Find where the given text appears and provide that cell's center as (X, Y) coordinate. 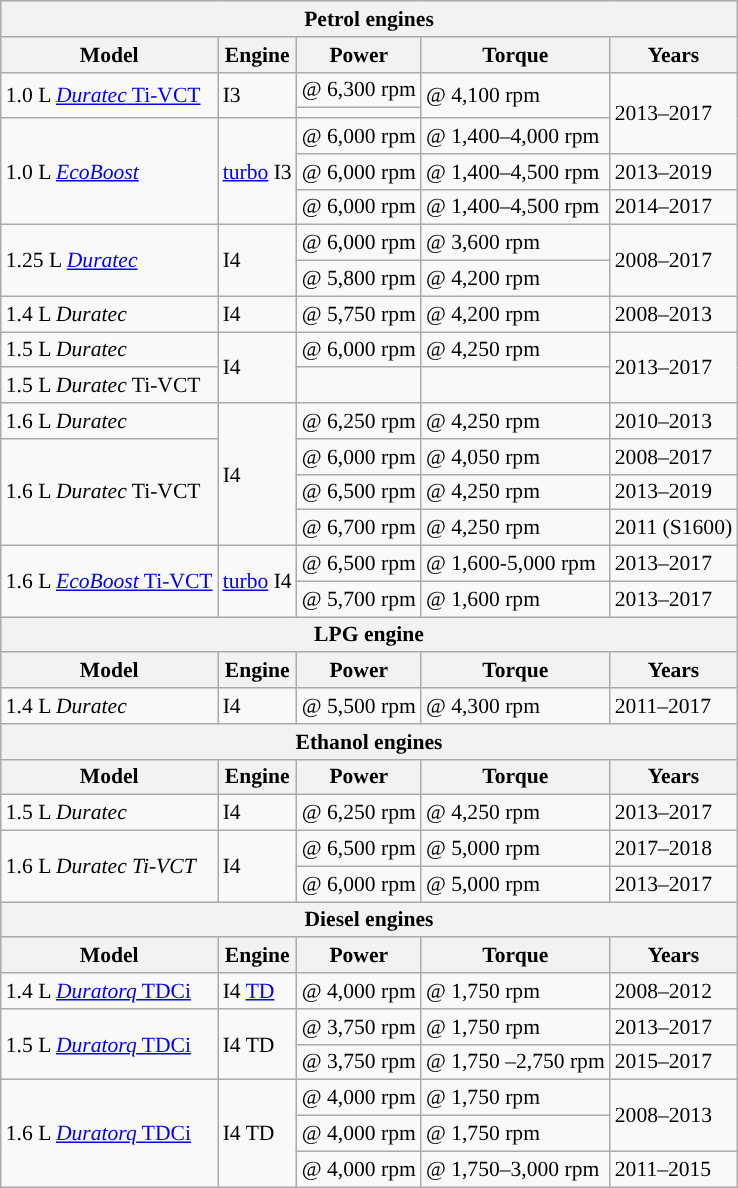
@ 5,500 rpm (359, 706)
@ 5,800 rpm (359, 279)
1.5 L Duratec Ti-VCT (110, 386)
1.6 L Duratorq TDCi (110, 1134)
turbo I3 (258, 172)
2011–2017 (674, 706)
@ 6,300 rpm (359, 90)
1.0 L Duratec Ti-VCT (110, 95)
2010–2013 (674, 421)
2011–2015 (674, 1169)
@ 4,050 rpm (516, 457)
1.6 L EcoBoost Ti-VCT (110, 582)
Ethanol engines (369, 742)
@ 4,300 rpm (516, 706)
@ 1,750–3,000 rpm (516, 1169)
@ 1,600 rpm (516, 599)
2014–2017 (674, 207)
@ 1,400–4,000 rpm (516, 136)
2017–2018 (674, 849)
1.0 L EcoBoost (110, 172)
Petrol engines (369, 19)
2015–2017 (674, 1062)
2008–2012 (674, 991)
2011 (S1600) (674, 528)
LPG engine (369, 635)
I3 (258, 95)
turbo I4 (258, 582)
1.6 L Duratec (110, 421)
@ 5,700 rpm (359, 599)
@ 1,750 –2,750 rpm (516, 1062)
1.4 L Duratorq TDCi (110, 991)
@ 3,600 rpm (516, 243)
1.25 L Duratec (110, 260)
Diesel engines (369, 920)
@ 6,700 rpm (359, 528)
1.5 L Duratorq TDCi (110, 1044)
@ 5,750 rpm (359, 314)
@ 4,100 rpm (516, 95)
@ 1,600-5,000 rpm (516, 564)
